Pinpoint the cell where the given text exists, returning its (X, Y) midpoint coordinate. 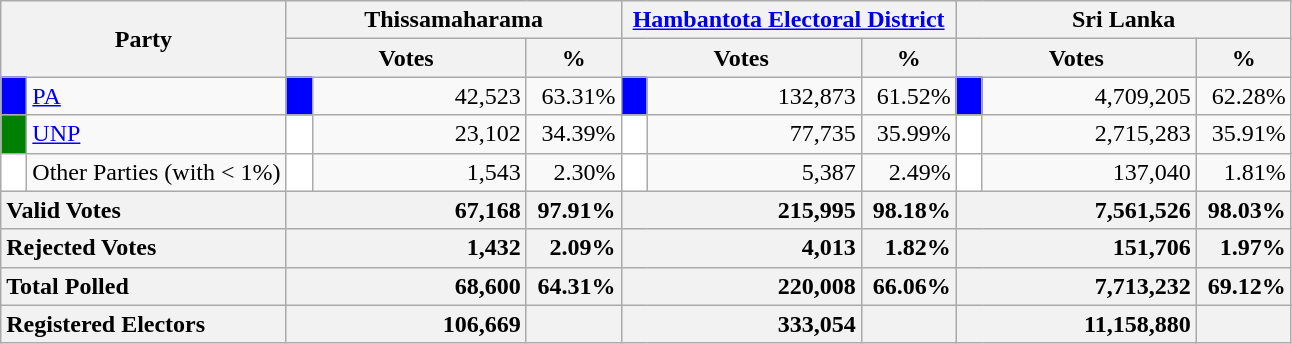
333,054 (741, 324)
1,432 (406, 248)
1,543 (419, 172)
Thissamaharama (454, 20)
11,158,880 (1076, 324)
4,013 (741, 248)
1.81% (1244, 172)
220,008 (741, 286)
35.91% (1244, 134)
1.82% (908, 248)
63.31% (574, 96)
5,387 (754, 172)
Sri Lanka (1124, 20)
Rejected Votes (144, 248)
68,600 (406, 286)
98.03% (1244, 210)
64.31% (574, 286)
PA (156, 96)
61.52% (908, 96)
2.09% (574, 248)
Party (144, 39)
35.99% (908, 134)
137,040 (1089, 172)
Registered Electors (144, 324)
62.28% (1244, 96)
69.12% (1244, 286)
23,102 (419, 134)
Other Parties (with < 1%) (156, 172)
Hambantota Electoral District (788, 20)
Total Polled (144, 286)
Valid Votes (144, 210)
77,735 (754, 134)
67,168 (406, 210)
106,669 (406, 324)
4,709,205 (1089, 96)
2.30% (574, 172)
151,706 (1076, 248)
1.97% (1244, 248)
215,995 (741, 210)
7,713,232 (1076, 286)
2,715,283 (1089, 134)
98.18% (908, 210)
34.39% (574, 134)
97.91% (574, 210)
132,873 (754, 96)
2.49% (908, 172)
7,561,526 (1076, 210)
66.06% (908, 286)
42,523 (419, 96)
UNP (156, 134)
